Identify which cell holds the provided text, then report its (X, Y) central coordinate. 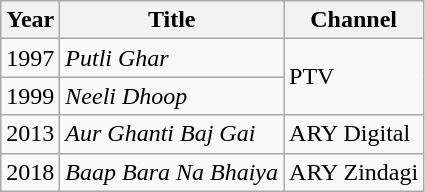
PTV (354, 77)
1997 (30, 58)
Neeli Dhoop (172, 96)
2013 (30, 134)
Channel (354, 20)
Putli Ghar (172, 58)
1999 (30, 96)
Year (30, 20)
ARY Zindagi (354, 172)
2018 (30, 172)
Aur Ghanti Baj Gai (172, 134)
Baap Bara Na Bhaiya (172, 172)
ARY Digital (354, 134)
Title (172, 20)
